Scan for the cell matching the given text and deliver its [X, Y] coordinate at center. 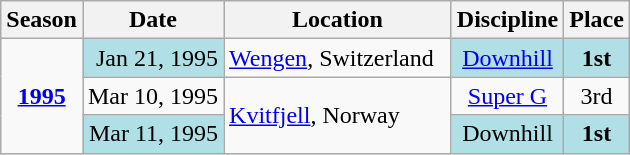
Location [338, 20]
Mar 10, 1995 [152, 96]
Super G [507, 96]
Kvitfjell, Norway [338, 115]
Place [597, 20]
Date [152, 20]
Wengen, Switzerland [338, 58]
Mar 11, 1995 [152, 134]
Season [42, 20]
Jan 21, 1995 [152, 58]
1995 [42, 96]
3rd [597, 96]
Discipline [507, 20]
